Provide the (X, Y) coordinate of the cell's center where the given text is located.  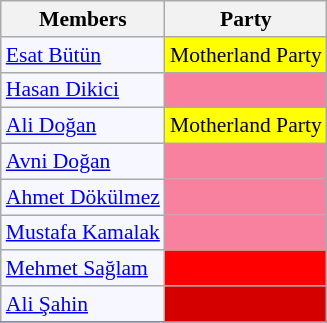
Avni Doğan (83, 162)
Mustafa Kamalak (83, 233)
Party (246, 19)
Members (83, 19)
Ahmet Dökülmez (83, 197)
Ali Şahin (83, 304)
Mehmet Sağlam (83, 269)
Esat Bütün (83, 55)
Hasan Dikici (83, 90)
Ali Doğan (83, 126)
